From the cell containing the given text, extract its center point as (x, y) coordinate. 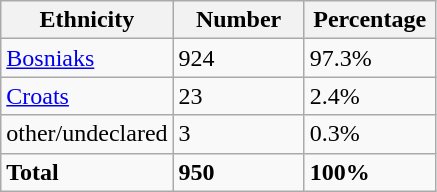
Number (238, 20)
2.4% (370, 96)
Croats (87, 96)
Total (87, 172)
Ethnicity (87, 20)
Percentage (370, 20)
3 (238, 134)
Bosniaks (87, 58)
0.3% (370, 134)
924 (238, 58)
97.3% (370, 58)
other/undeclared (87, 134)
100% (370, 172)
950 (238, 172)
23 (238, 96)
